Scan for the cell matching the given text and deliver its (X, Y) coordinate at center. 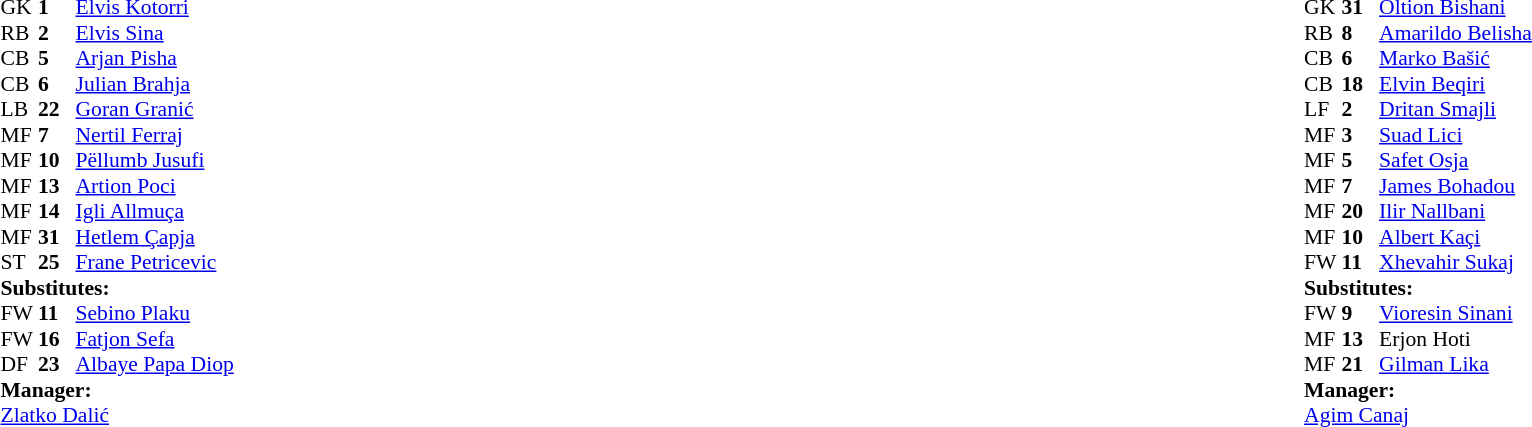
25 (57, 263)
18 (1361, 84)
Ilir Nallbani (1456, 211)
LB (19, 109)
Arjan Pisha (155, 59)
Goran Granić (155, 109)
Albaye Papa Diop (155, 365)
14 (57, 211)
Marko Bašić (1456, 59)
Igli Allmuça (155, 211)
3 (1361, 135)
Xhevahir Sukaj (1456, 263)
Elvis Sina (155, 33)
Amarildo Belisha (1456, 33)
Vioresin Sinani (1456, 313)
Frane Petricevic (155, 263)
9 (1361, 313)
Nertil Ferraj (155, 135)
Julian Brahja (155, 84)
22 (57, 109)
8 (1361, 33)
James Bohadou (1456, 186)
Hetlem Çapja (155, 237)
20 (1361, 211)
Suad Lici (1456, 135)
21 (1361, 365)
Safet Osja (1456, 161)
Fatjon Sefa (155, 339)
Pëllumb Jusufi (155, 161)
23 (57, 365)
Erjon Hoti (1456, 339)
Albert Kaçi (1456, 237)
Gilman Lika (1456, 365)
Artion Poci (155, 186)
16 (57, 339)
Dritan Smajli (1456, 109)
Elvin Beqiri (1456, 84)
DF (19, 365)
ST (19, 263)
Sebino Plaku (155, 313)
31 (57, 237)
LF (1323, 109)
